Scan for the cell matching the given text and deliver its (x, y) coordinate at center. 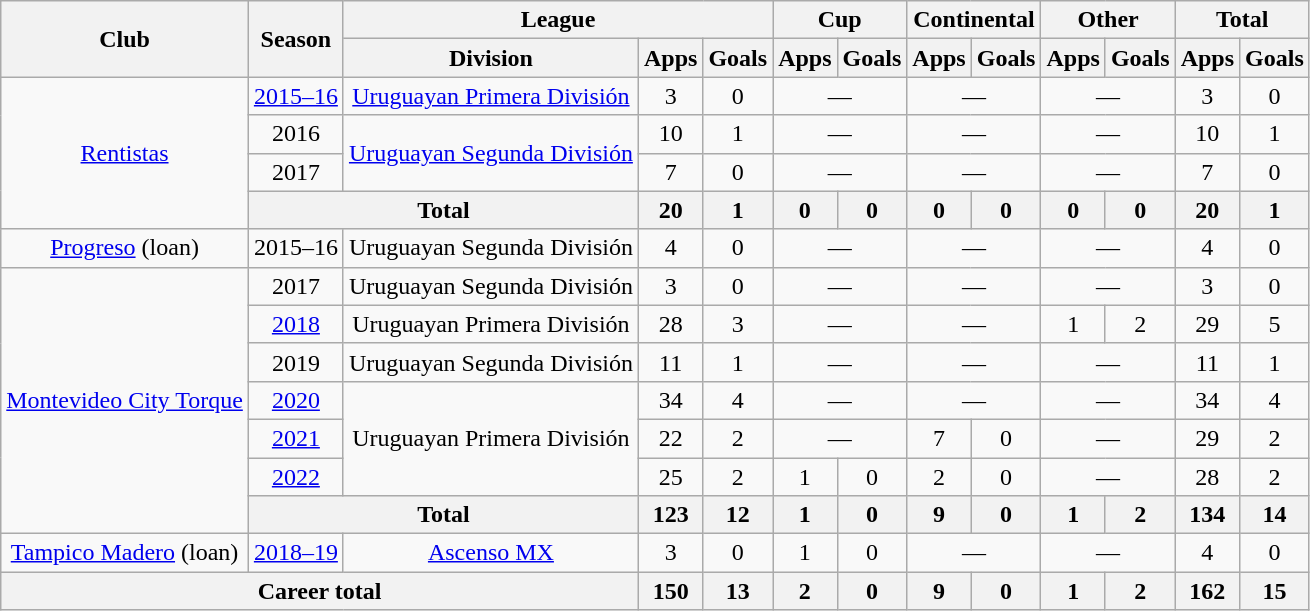
22 (670, 438)
Other (1108, 20)
Cup (840, 20)
134 (1207, 515)
2022 (296, 477)
Progreso (loan) (125, 248)
Season (296, 39)
150 (670, 591)
Tampico Madero (loan) (125, 553)
League (558, 20)
5 (1275, 324)
2016 (296, 134)
162 (1207, 591)
Continental (974, 20)
Montevideo City Torque (125, 400)
2020 (296, 400)
25 (670, 477)
Rentistas (125, 153)
2018 (296, 324)
Division (490, 58)
2021 (296, 438)
2019 (296, 362)
12 (738, 515)
123 (670, 515)
14 (1275, 515)
Club (125, 39)
Ascenso MX (490, 553)
13 (738, 591)
2018–19 (296, 553)
Career total (320, 591)
15 (1275, 591)
